Locate the cell with the specified text and output its (x, y) center coordinate. 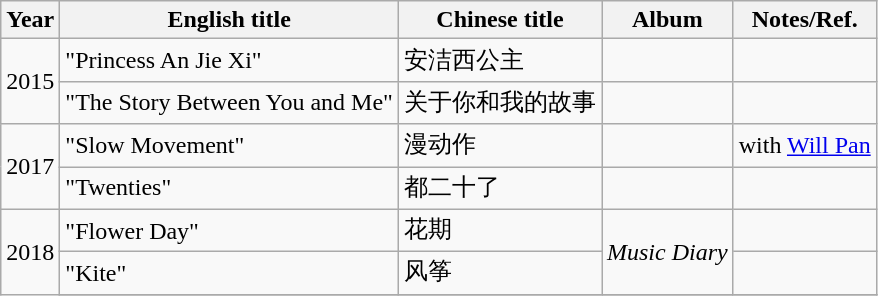
Year (30, 20)
2017 (30, 166)
English title (230, 20)
"The Story Between You and Me" (230, 102)
关于你和我的故事 (500, 102)
都二十了 (500, 188)
漫动作 (500, 146)
Music Diary (668, 252)
安洁西公主 (500, 60)
2015 (30, 82)
Chinese title (500, 20)
"Kite" (230, 274)
with Will Pan (804, 146)
2018 (30, 252)
"Princess An Jie Xi" (230, 60)
Notes/Ref. (804, 20)
"Flower Day" (230, 230)
"Slow Movement" (230, 146)
花期 (500, 230)
"Twenties" (230, 188)
风筝 (500, 274)
Album (668, 20)
